Output the [x, y] coordinate of the center of the cell containing the given text.  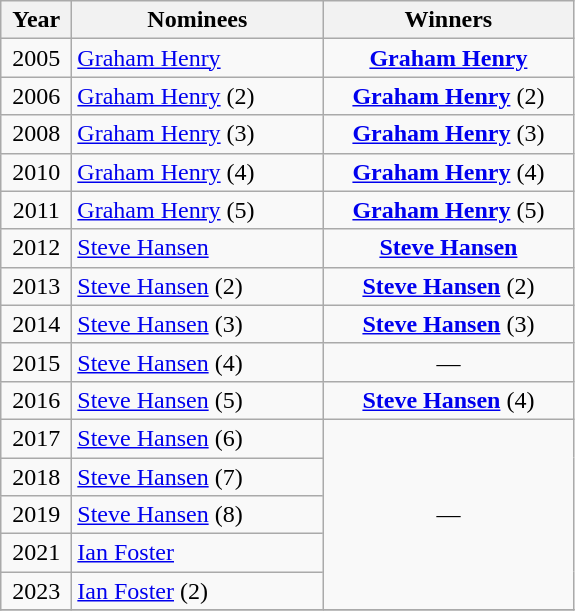
2008 [36, 134]
Ian Foster (2) [198, 591]
2006 [36, 96]
2005 [36, 58]
2021 [36, 553]
Steve Hansen (6) [198, 438]
2010 [36, 172]
Year [36, 20]
2016 [36, 400]
2014 [36, 324]
2017 [36, 438]
2015 [36, 362]
2018 [36, 477]
2011 [36, 210]
Ian Foster [198, 553]
Steve Hansen (8) [198, 515]
2023 [36, 591]
2019 [36, 515]
Nominees [198, 20]
2012 [36, 248]
Steve Hansen (5) [198, 400]
2013 [36, 286]
Steve Hansen (7) [198, 477]
Winners [448, 20]
